Extract the [X, Y] coordinate from the center of the cell holding the provided text.  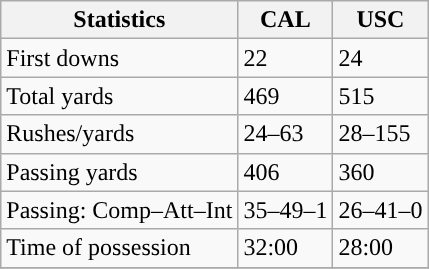
26–41–0 [380, 210]
USC [380, 20]
22 [286, 58]
406 [286, 172]
Passing: Comp–Att–Int [120, 210]
First downs [120, 58]
32:00 [286, 248]
515 [380, 96]
CAL [286, 20]
Rushes/yards [120, 134]
Statistics [120, 20]
Passing yards [120, 172]
28:00 [380, 248]
24 [380, 58]
24–63 [286, 134]
Time of possession [120, 248]
28–155 [380, 134]
469 [286, 96]
360 [380, 172]
Total yards [120, 96]
35–49–1 [286, 210]
